Capture the cell that displays the provided text and extract its (x, y) central coordinate. 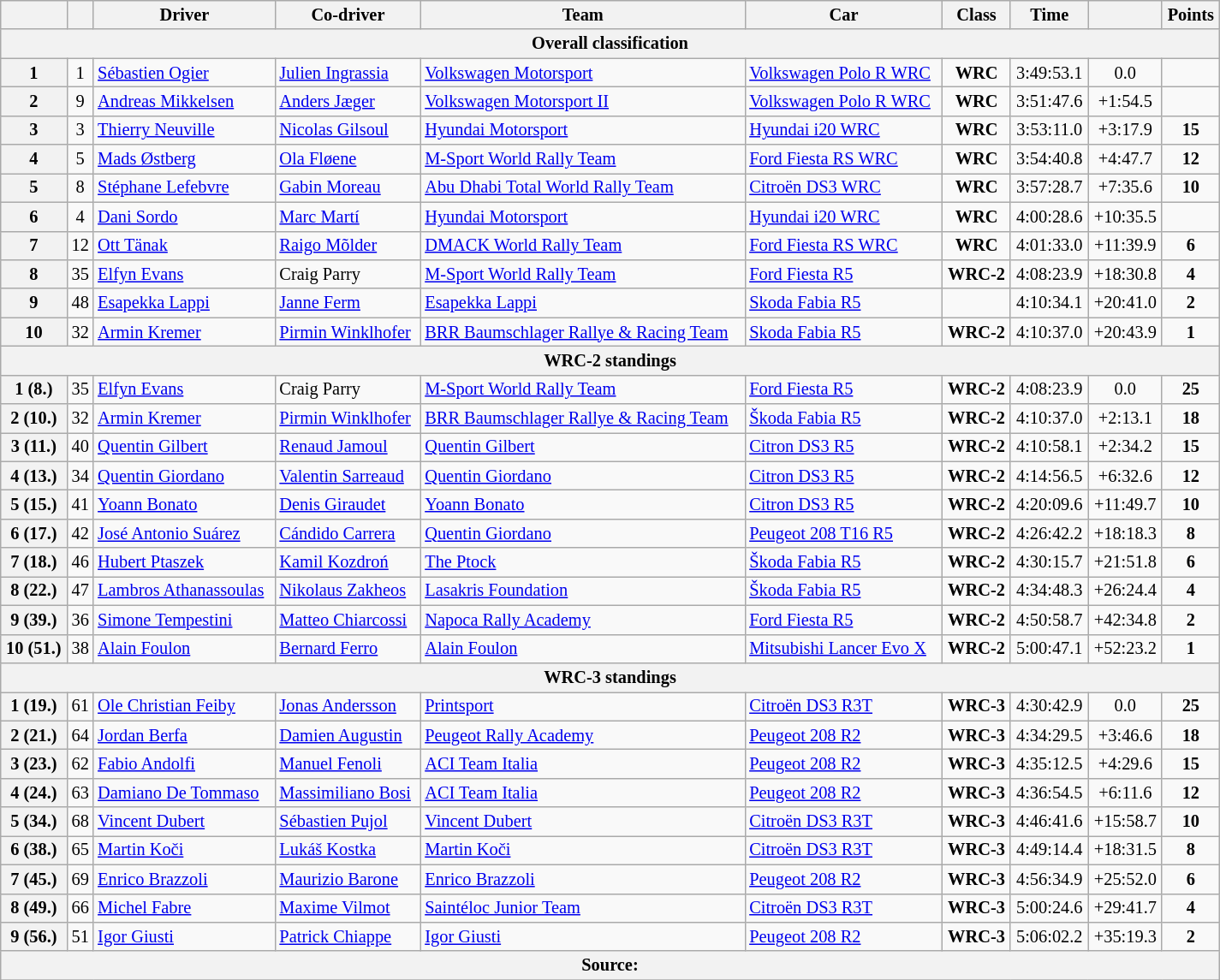
Damien Augustin (348, 735)
6 (38.) (34, 850)
1 (19.) (34, 706)
+15:58.7 (1125, 822)
+20:41.0 (1125, 303)
Hubert Ptaszek (184, 562)
3 (23.) (34, 763)
4:00:28.6 (1050, 217)
Janne Ferm (348, 303)
Anders Jæger (348, 101)
4:36:54.5 (1050, 793)
+4:29.6 (1125, 763)
42 (80, 533)
4 (24.) (34, 793)
Napoca Rally Academy (582, 620)
Nikolaus Zakheos (348, 591)
Peugeot 208 T16 R5 (843, 533)
+35:19.3 (1125, 936)
Raigo Mõlder (348, 246)
Nicolas Gilsoul (348, 130)
41 (80, 504)
Michel Fabre (184, 908)
2 (21.) (34, 735)
4:10:58.1 (1050, 447)
WRC-3 standings (610, 677)
Cándido Carrera (348, 533)
Thierry Neuville (184, 130)
+2:13.1 (1125, 419)
Maxime Vilmot (348, 908)
7 (34, 246)
+20:43.9 (1125, 332)
Mads Østberg (184, 159)
8 (22.) (34, 591)
7 (45.) (34, 879)
4:56:34.9 (1050, 879)
Class (977, 15)
Marc Martí (348, 217)
3 (11.) (34, 447)
5 (34.) (34, 822)
Jordan Berfa (184, 735)
+18:30.8 (1125, 274)
4:26:42.2 (1050, 533)
Kamil Kozdroń (348, 562)
1 (8.) (34, 389)
Stéphane Lefebvre (184, 187)
7 (18.) (34, 562)
4:30:42.9 (1050, 706)
Jonas Andersson (348, 706)
48 (80, 303)
+4:47.7 (1125, 159)
+2:34.2 (1125, 447)
4:10:34.1 (1050, 303)
Time (1050, 15)
+3:46.6 (1125, 735)
Points (1190, 15)
Maurizio Barone (348, 879)
Manuel Fenoli (348, 763)
+52:23.2 (1125, 649)
Valentin Sarreaud (348, 476)
WRC-2 standings (610, 360)
4:14:56.5 (1050, 476)
3:54:40.8 (1050, 159)
+18:31.5 (1125, 850)
4:20:09.6 (1050, 504)
3:57:28.7 (1050, 187)
+29:41.7 (1125, 908)
Saintéloc Junior Team (582, 908)
Driver (184, 15)
DMACK World Rally Team (582, 246)
9 (39.) (34, 620)
+11:49.7 (1125, 504)
36 (80, 620)
62 (80, 763)
+6:32.6 (1125, 476)
Overall classification (610, 44)
Ola Fløene (348, 159)
10 (51.) (34, 649)
Co-driver (348, 15)
José Antonio Suárez (184, 533)
61 (80, 706)
Lukáš Kostka (348, 850)
9 (56.) (34, 936)
63 (80, 793)
+11:39.9 (1125, 246)
+42:34.8 (1125, 620)
4:35:12.5 (1050, 763)
51 (80, 936)
65 (80, 850)
2 (10.) (34, 419)
5:00:47.1 (1050, 649)
Peugeot Rally Academy (582, 735)
4:49:14.4 (1050, 850)
+6:11.6 (1125, 793)
Lasakris Foundation (582, 591)
5 (15.) (34, 504)
6 (17.) (34, 533)
Damiano De Tommaso (184, 793)
5:06:02.2 (1050, 936)
47 (80, 591)
+10:35.5 (1125, 217)
40 (80, 447)
Renaud Jamoul (348, 447)
Sébastien Ogier (184, 73)
3:49:53.1 (1050, 73)
Andreas Mikkelsen (184, 101)
Patrick Chiappe (348, 936)
+1:54.5 (1125, 101)
Team (582, 15)
46 (80, 562)
Citroën DS3 WRC (843, 187)
+7:35.6 (1125, 187)
64 (80, 735)
Mitsubishi Lancer Evo X (843, 649)
3:51:47.6 (1050, 101)
Lambros Athanassoulas (184, 591)
38 (80, 649)
68 (80, 822)
+3:17.9 (1125, 130)
4:50:58.7 (1050, 620)
Source: (610, 965)
Sébastien Pujol (348, 822)
4:46:41.6 (1050, 822)
Fabio Andolfi (184, 763)
Matteo Chiarcossi (348, 620)
Julien Ingrassia (348, 73)
4:34:48.3 (1050, 591)
Simone Tempestini (184, 620)
5:00:24.6 (1050, 908)
Ole Christian Feiby (184, 706)
Bernard Ferro (348, 649)
Denis Giraudet (348, 504)
+18:18.3 (1125, 533)
66 (80, 908)
Printsport (582, 706)
Gabin Moreau (348, 187)
4:01:33.0 (1050, 246)
Massimiliano Bosi (348, 793)
+21:51.8 (1125, 562)
Volkswagen Motorsport II (582, 101)
Volkswagen Motorsport (582, 73)
The Ptock (582, 562)
Ott Tänak (184, 246)
4 (13.) (34, 476)
69 (80, 879)
Car (843, 15)
Abu Dhabi Total World Rally Team (582, 187)
+25:52.0 (1125, 879)
Dani Sordo (184, 217)
3:53:11.0 (1050, 130)
8 (49.) (34, 908)
34 (80, 476)
+26:24.4 (1125, 591)
4:34:29.5 (1050, 735)
4:30:15.7 (1050, 562)
